From the cell containing the given text, extract its center point as (x, y) coordinate. 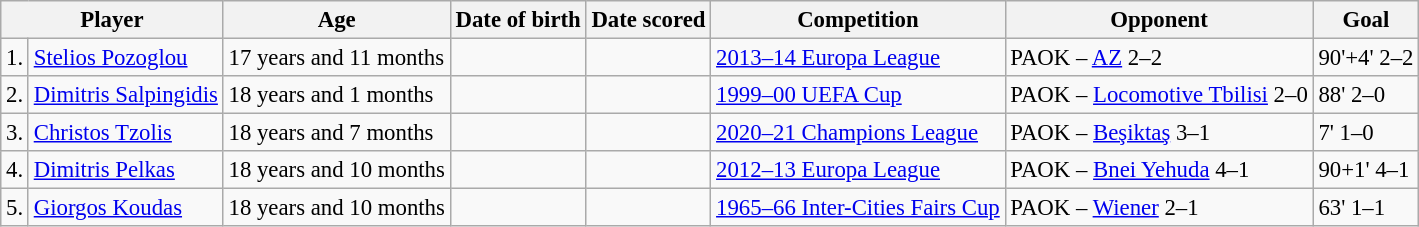
1965–66 Inter-Cities Fairs Cup (858, 208)
7' 1–0 (1366, 133)
1. (15, 58)
1999–00 UEFA Cup (858, 95)
Date scored (648, 20)
2013–14 Europa League (858, 58)
2012–13 Europa League (858, 170)
Competition (858, 20)
Dimitris Pelkas (126, 170)
2. (15, 95)
Goal (1366, 20)
PAOK – Wiener 2–1 (1159, 208)
2020–21 Champions League (858, 133)
PAOK – Bnei Yehuda 4–1 (1159, 170)
90+1' 4–1 (1366, 170)
Christos Tzolis (126, 133)
5. (15, 208)
PAOK – Beşiktaş 3–1 (1159, 133)
63' 1–1 (1366, 208)
17 years and 11 months (336, 58)
18 years and 7 months (336, 133)
18 years and 1 months (336, 95)
Age (336, 20)
4. (15, 170)
Player (112, 20)
Date of birth (518, 20)
88' 2–0 (1366, 95)
PAOK – Locomotive Tbilisi 2–0 (1159, 95)
Stelios Pozoglou (126, 58)
3. (15, 133)
90'+4' 2–2 (1366, 58)
Giorgos Koudas (126, 208)
PAOK – AZ 2–2 (1159, 58)
Dimitris Salpingidis (126, 95)
Opponent (1159, 20)
